Find where the given text appears and provide that cell's center as (X, Y) coordinate. 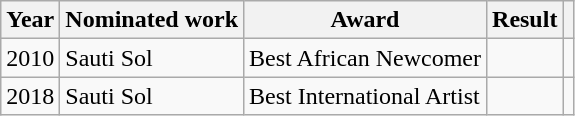
Nominated work (152, 20)
Year (30, 20)
2010 (30, 58)
Best African Newcomer (366, 58)
Best International Artist (366, 96)
Result (525, 20)
2018 (30, 96)
Award (366, 20)
